Locate the cell with the specified text and output its [x, y] center coordinate. 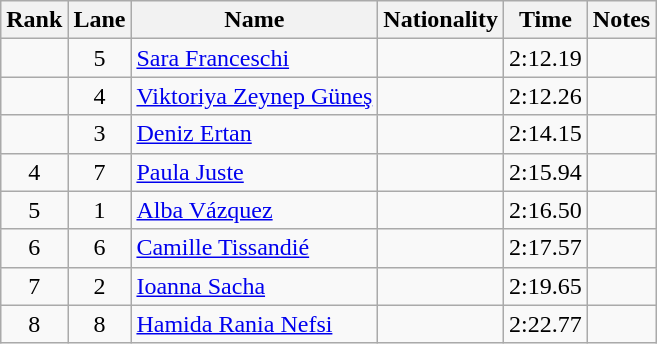
Deniz Ertan [254, 134]
Time [546, 20]
2:15.94 [546, 172]
Sara Franceschi [254, 58]
Ioanna Sacha [254, 286]
2:12.19 [546, 58]
2:14.15 [546, 134]
Hamida Rania Nefsi [254, 324]
Notes [621, 20]
2:16.50 [546, 210]
1 [100, 210]
Viktoriya Zeynep Güneş [254, 96]
Nationality [441, 20]
2:19.65 [546, 286]
Alba Vázquez [254, 210]
Camille Tissandié [254, 248]
2:22.77 [546, 324]
2:12.26 [546, 96]
3 [100, 134]
2:17.57 [546, 248]
Lane [100, 20]
Name [254, 20]
Rank [34, 20]
Paula Juste [254, 172]
2 [100, 286]
